Extract the (x, y) coordinate from the center of the cell holding the provided text.  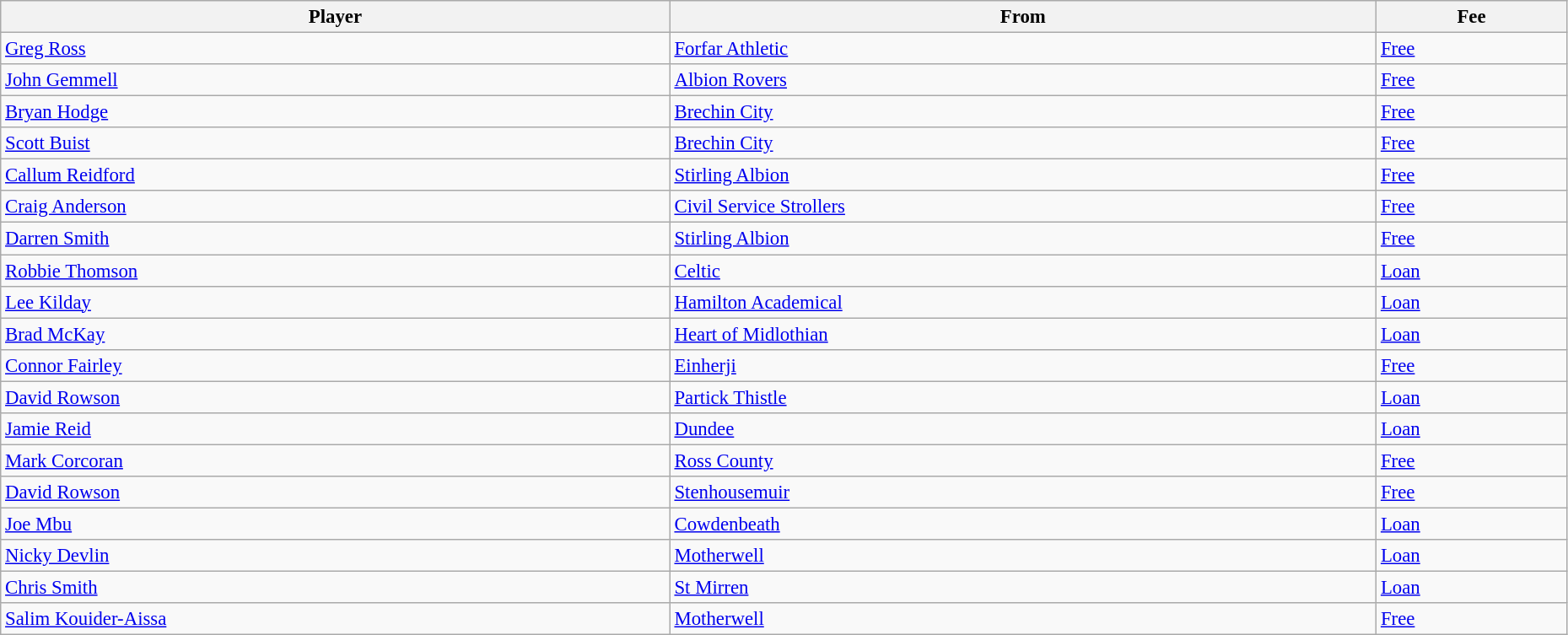
Jamie Reid (336, 429)
Stenhousemuir (1022, 492)
Hamilton Academical (1022, 302)
Cowdenbeath (1022, 524)
Bryan Hodge (336, 112)
St Mirren (1022, 588)
Mark Corcoran (336, 460)
Player (336, 17)
Brad McKay (336, 334)
Darren Smith (336, 239)
Civil Service Strollers (1022, 207)
Callum Reidford (336, 175)
Partick Thistle (1022, 397)
John Gemmell (336, 80)
Heart of Midlothian (1022, 334)
Joe Mbu (336, 524)
Salim Kouider-Aissa (336, 619)
Craig Anderson (336, 207)
Ross County (1022, 460)
Nicky Devlin (336, 556)
Albion Rovers (1022, 80)
Connor Fairley (336, 365)
Einherji (1022, 365)
Scott Buist (336, 143)
Greg Ross (336, 49)
Celtic (1022, 271)
From (1022, 17)
Lee Kilday (336, 302)
Robbie Thomson (336, 271)
Fee (1472, 17)
Dundee (1022, 429)
Chris Smith (336, 588)
Forfar Athletic (1022, 49)
